Capture the cell that displays the provided text and extract its (x, y) central coordinate. 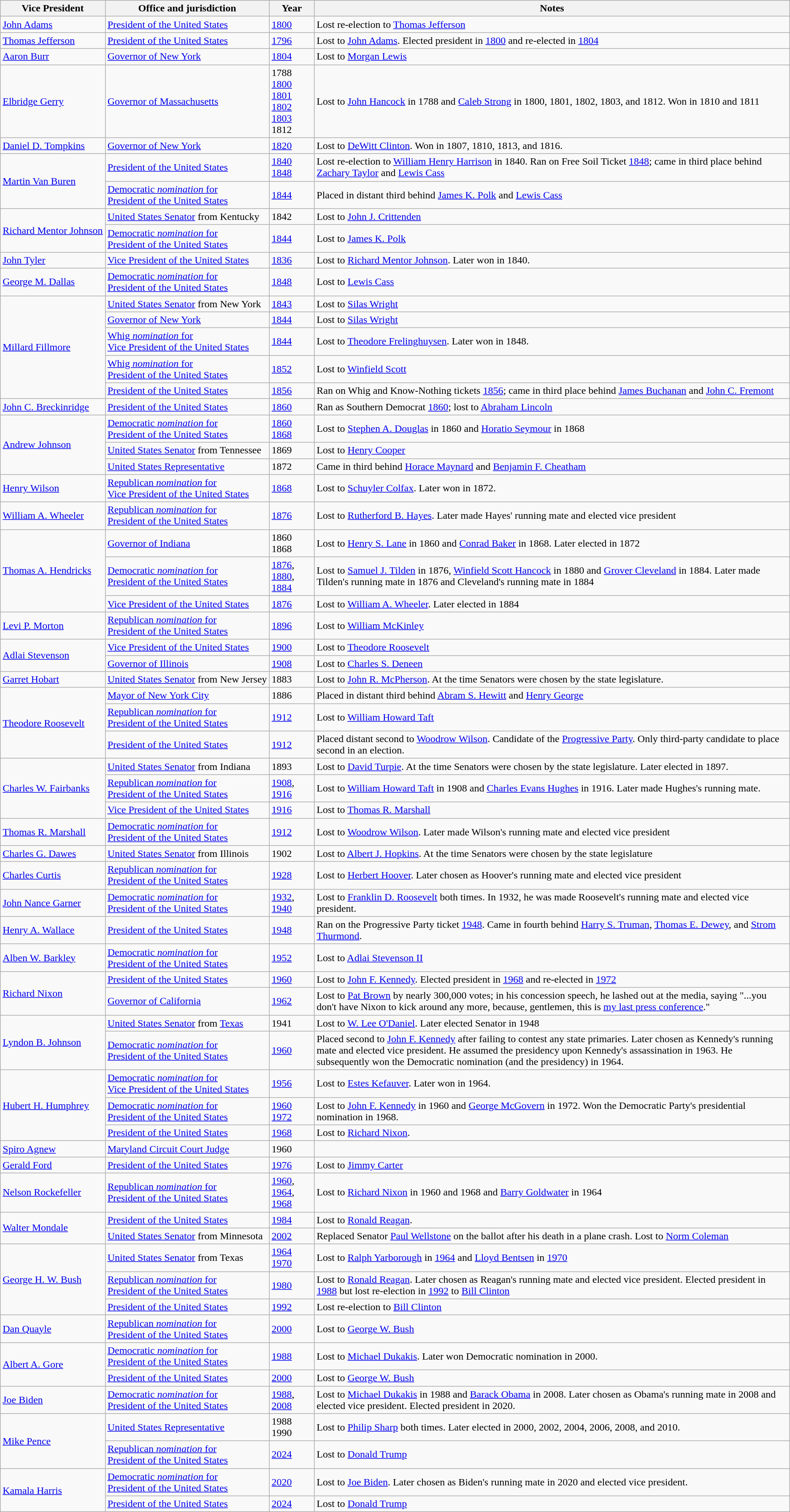
Lost to Albert J. Hopkins. At the time Senators were chosen by the state legislature (552, 854)
1868 (292, 488)
Martin Van Buren (53, 181)
Thomas A. Hendricks (53, 571)
1869 (292, 450)
Lost to James K. Polk (552, 238)
1836 (292, 260)
Hubert H. Humphrey (53, 1106)
Lost to Stephen A. Douglas in 1860 and Horatio Seymour in 1868 (552, 429)
1900 (292, 647)
Lost to Charles S. Deneen (552, 663)
1856 (292, 391)
Richard Nixon (53, 993)
John Tyler (53, 260)
Kamala Harris (53, 1490)
Charles W. Fairbanks (53, 789)
Lost to David Turpie. At the time Senators were chosen by the state legislature. Later elected in 1897. (552, 767)
Lost to Adlai Stevenson II (552, 957)
Came in third behind Horace Maynard and Benjamin F. Cheatham (552, 466)
United States Senator from Kentucky (187, 217)
Lost to W. Lee O'Daniel. Later elected Senator in 1948 (552, 1023)
Lost to William McKinley (552, 626)
Maryland Circuit Court Judge (187, 1149)
Lost to Winfield Scott (552, 369)
George M. Dallas (53, 282)
1962 (292, 1001)
Thomas Jefferson (53, 41)
1956 (292, 1084)
United States Senator from New York (187, 303)
Walter Mondale (53, 1228)
Ran on Whig and Know-Nothing tickets 1856; came in third place behind James Buchanan and John C. Fremont (552, 391)
1876, 1880, 1884 (292, 576)
Lost to Ronald Reagan. (552, 1220)
1968 (292, 1133)
John Adams (53, 24)
Lost to DeWitt Clinton. Won in 1807, 1810, 1813, and 1816. (552, 146)
Placed in distant third behind Abram S. Hewitt and Henry George (552, 696)
19881990 (292, 1428)
Richard Mentor Johnson (53, 230)
1984 (292, 1220)
Lost to William Howard Taft in 1908 and Charles Evans Hughes in 1916. Later made Hughes's running mate. (552, 789)
1948 (292, 930)
Daniel D. Tompkins (53, 146)
Notes (552, 8)
Dan Quayle (53, 1329)
1916 (292, 810)
Lost to Richard Nixon in 1960 and 1968 and Barry Goldwater in 1964 (552, 1192)
Democratic nomination forVice President of the United States (187, 1084)
Lost to Philip Sharp both times. Later elected in 2000, 2002, 2004, 2006, 2008, and 2010. (552, 1428)
1992 (292, 1307)
Lost to Lewis Cass (552, 282)
Governor of Massachusetts (187, 101)
Charles G. Dawes (53, 854)
1842 (292, 217)
Lost to Michael Dukakis. Later won Democratic nomination in 2000. (552, 1356)
Lost to Jimmy Carter (552, 1165)
Lost to William A. Wheeler. Later elected in 1884 (552, 604)
Lost re-election to Thomas Jefferson (552, 24)
Lost to John F. Kennedy. Elected president in 1968 and re-elected in 1972 (552, 979)
Levi P. Morton (53, 626)
Year (292, 8)
1976 (292, 1165)
William A. Wheeler (53, 516)
Lost to John Hancock in 1788 and Caleb Strong in 1800, 1801, 1802, 1803, and 1812. Won in 1810 and 1811 (552, 101)
United States Senator from New Jersey (187, 680)
Alben W. Barkley (53, 957)
Henry Wilson (53, 488)
Governor of Indiana (187, 543)
Aaron Burr (53, 57)
1960 1972 (292, 1111)
United States Senator from Minnesota (187, 1236)
Millard Fillmore (53, 347)
1883 (292, 680)
Mayor of New York City (187, 696)
United States Senator from Indiana (187, 767)
2020 (292, 1482)
Lost re-election to William Henry Harrison in 1840. Ran on Free Soil Ticket 1848; came in third place behind Zachary Taylor and Lewis Cass (552, 167)
Governor of California (187, 1001)
Theodore Roosevelt (53, 723)
Gerald Ford (53, 1165)
Thomas R. Marshall (53, 832)
2002 (292, 1236)
Ran on the Progressive Party ticket 1948. Came in fourth behind Harry S. Truman, Thomas E. Dewey, and Strom Thurmond. (552, 930)
United States Senator from Tennessee (187, 450)
Lost to Richard Mentor Johnson. Later won in 1840. (552, 260)
19641970 (292, 1258)
Garret Hobart (53, 680)
1952 (292, 957)
1960, 1964, 1968 (292, 1192)
1896 (292, 626)
Placed in distant third behind James K. Polk and Lewis Cass (552, 195)
Henry A. Wallace (53, 930)
Lost to Herbert Hoover. Later chosen as Hoover's running mate and elected vice president (552, 875)
Lost to Morgan Lewis (552, 57)
1908, 1916 (292, 789)
Charles Curtis (53, 875)
Lost to Richard Nixon. (552, 1133)
Albert A. Gore (53, 1364)
1800 (292, 24)
1893 (292, 767)
Lost to Schuyler Colfax. Later won in 1872. (552, 488)
Andrew Johnson (53, 445)
18401848 (292, 167)
Elbridge Gerry (53, 101)
Office and jurisdiction (187, 8)
Lost to John F. Kennedy in 1960 and George McGovern in 1972. Won the Democratic Party's presidential nomination in 1968. (552, 1111)
Placed distant second to Woodrow Wilson. Candidate of the Progressive Party. Only third-party candidate to place second in an election. (552, 745)
178818001801180218031812 (292, 101)
Lost to Rutherford B. Hayes. Later made Hayes' running mate and elected vice president (552, 516)
1872 (292, 466)
Lost to Ralph Yarborough in 1964 and Lloyd Bentsen in 1970 (552, 1258)
George H. W. Bush (53, 1279)
1908 (292, 663)
1980 (292, 1285)
1820 (292, 146)
Ran as Southern Democrat 1860; lost to Abraham Lincoln (552, 407)
Lost to Thomas R. Marshall (552, 810)
1941 (292, 1023)
Lost to Joe Biden. Later chosen as Biden's running mate in 2020 and elected vice president. (552, 1482)
1932, 1940 (292, 902)
Lyndon B. Johnson (53, 1042)
John C. Breckinridge (53, 407)
1796 (292, 41)
1988, 2008 (292, 1400)
Vice President (53, 8)
1804 (292, 57)
1843 (292, 303)
Lost to Estes Kefauver. Later won in 1964. (552, 1084)
Lost to Henry Cooper (552, 450)
Lost to John R. McPherson. At the time Senators were chosen by the state legislature. (552, 680)
Spiro Agnew (53, 1149)
Lost to Theodore Frelinghuysen. Later won in 1848. (552, 342)
Republican nomination forVice President of the United States (187, 488)
Adlai Stevenson (53, 655)
Nelson Rockefeller (53, 1192)
1902 (292, 854)
Whig nomination forPresident of the United States (187, 369)
John Nance Garner (53, 902)
Lost re-election to Bill Clinton (552, 1307)
Lost to Franklin D. Roosevelt both times. In 1932, he was made Roosevelt's running mate and elected vice president. (552, 902)
Lost to William Howard Taft (552, 718)
Mike Pence (53, 1441)
Joe Biden (53, 1400)
Lost to John J. Crittenden (552, 217)
Whig nomination forVice President of the United States (187, 342)
Lost to Henry S. Lane in 1860 and Conrad Baker in 1868. Later elected in 1872 (552, 543)
Governor of Illinois (187, 663)
1886 (292, 696)
Lost to Woodrow Wilson. Later made Wilson's running mate and elected vice president (552, 832)
1848 (292, 282)
Replaced Senator Paul Wellstone on the ballot after his death in a plane crash. Lost to Norm Coleman (552, 1236)
Lost to Theodore Roosevelt (552, 647)
United States Senator from Illinois (187, 854)
1928 (292, 875)
1860 (292, 407)
1988 (292, 1356)
Lost to John Adams. Elected president in 1800 and re-elected in 1804 (552, 41)
1852 (292, 369)
